Extract the [x, y] coordinate from the center of the cell holding the provided text.  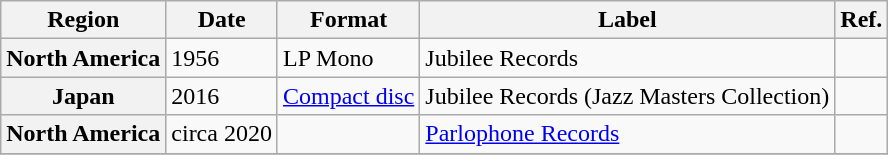
2016 [222, 96]
Label [628, 20]
Parlophone Records [628, 134]
Date [222, 20]
Region [84, 20]
Compact disc [348, 96]
Format [348, 20]
LP Mono [348, 58]
Jubilee Records [628, 58]
1956 [222, 58]
Japan [84, 96]
circa 2020 [222, 134]
Ref. [862, 20]
Jubilee Records (Jazz Masters Collection) [628, 96]
